Find where the given text appears and provide that cell's center as [X, Y] coordinate. 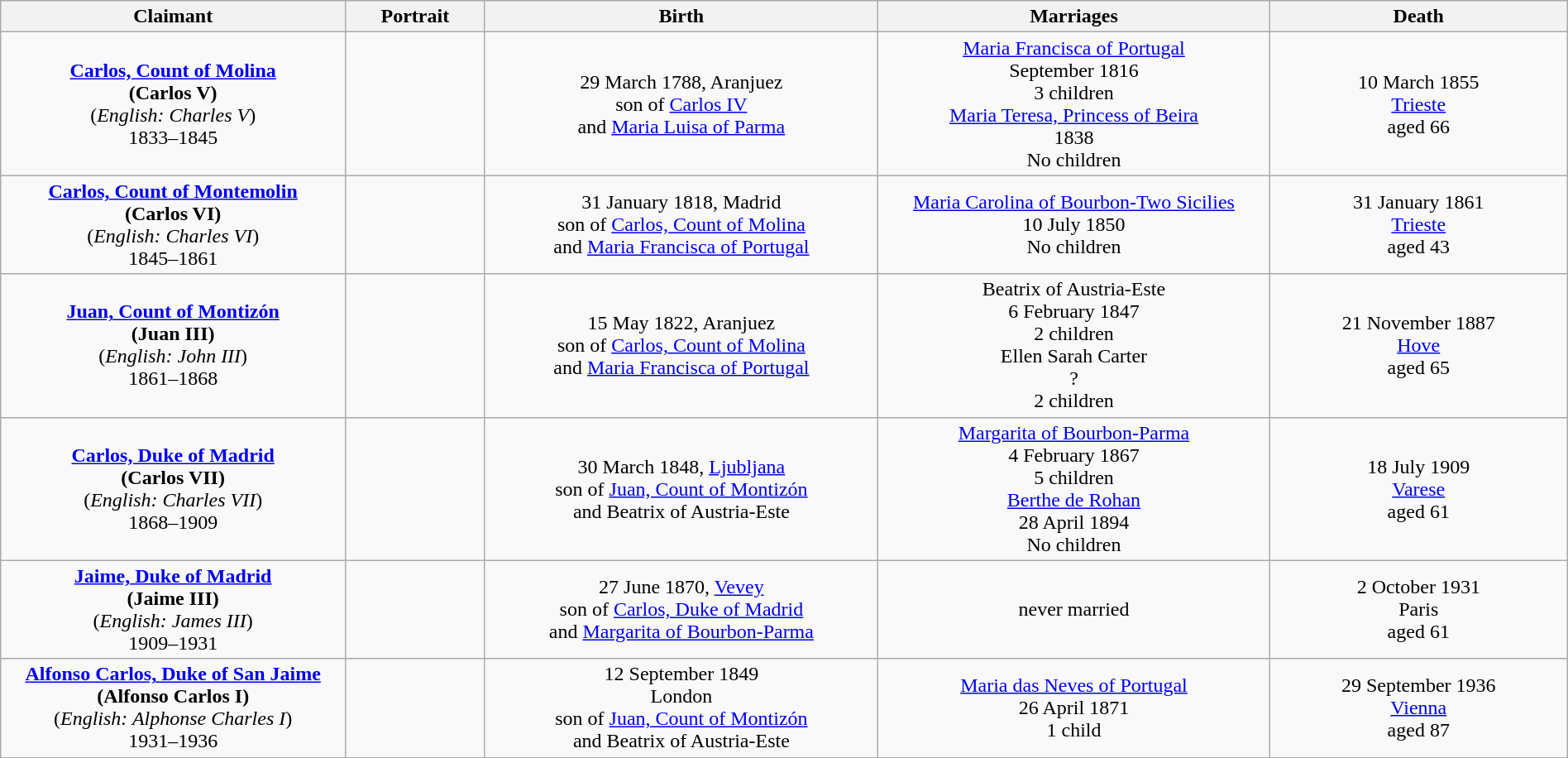
Maria Carolina of Bourbon-Two Sicilies10 July 1850No children [1074, 225]
2 October 1931Parisaged 61 [1418, 609]
Birth [681, 17]
Claimant [174, 17]
Margarita of Bourbon-Parma4 February 18675 childrenBerthe de Rohan28 April 1894No children [1074, 488]
21 November 1887Hoveaged 65 [1418, 346]
Carlos, Count of Montemolin(Carlos VI)(English: Charles VI)1845–1861 [174, 225]
18 July 1909Vareseaged 61 [1418, 488]
Maria Francisca of PortugalSeptember 18163 childrenMaria Teresa, Princess of Beira1838No children [1074, 104]
12 September 1849Londonson of Juan, Count of Montizónand Beatrix of Austria-Este [681, 708]
31 January 1861Triesteaged 43 [1418, 225]
30 March 1848, Ljubljanason of Juan, Count of Montizónand Beatrix of Austria-Este [681, 488]
Alfonso Carlos, Duke of San Jaime(Alfonso Carlos I)(English: Alphonse Charles I)1931–1936 [174, 708]
29 September 1936Viennaaged 87 [1418, 708]
Maria das Neves of Portugal26 April 18711 child [1074, 708]
10 March 1855Triesteaged 66 [1418, 104]
Marriages [1074, 17]
Death [1418, 17]
Carlos, Count of Molina(Carlos V)(English: Charles V)1833–1845 [174, 104]
Juan, Count of Montizón(Juan III)(English: John III)1861–1868 [174, 346]
Portrait [415, 17]
Carlos, Duke of Madrid(Carlos VII)(English: Charles VII)1868–1909 [174, 488]
31 January 1818, Madridson of Carlos, Count of Molinaand Maria Francisca of Portugal [681, 225]
29 March 1788, Aranjuezson of Carlos IVand Maria Luisa of Parma [681, 104]
never married [1074, 609]
Jaime, Duke of Madrid(Jaime III)(English: James III)1909–1931 [174, 609]
27 June 1870, Veveyson of Carlos, Duke of Madridand Margarita of Bourbon-Parma [681, 609]
Beatrix of Austria-Este6 February 18472 childrenEllen Sarah Carter?2 children [1074, 346]
15 May 1822, Aranjuezson of Carlos, Count of Molinaand Maria Francisca of Portugal [681, 346]
